Capture the cell that displays the provided text and extract its [X, Y] central coordinate. 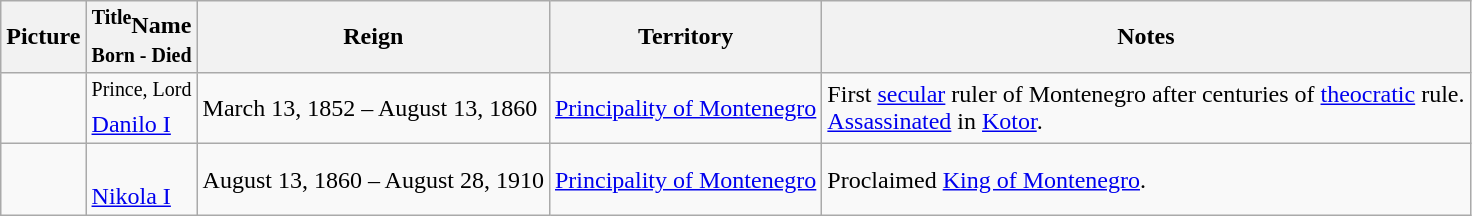
Reign [373, 37]
Proclaimed King of Montenegro. [1146, 180]
First secular ruler of Montenegro after centuries of theocratic rule. Assassinated in Kotor. [1146, 108]
Nikola I [142, 180]
March 13, 1852 – August 13, 1860 [373, 108]
Picture [44, 37]
Notes [1146, 37]
August 13, 1860 – August 28, 1910 [373, 180]
Territory [685, 37]
TitleNameBorn - Died [142, 37]
Prince, LordDanilo I [142, 108]
